Capture the cell that displays the provided text and extract its [x, y] central coordinate. 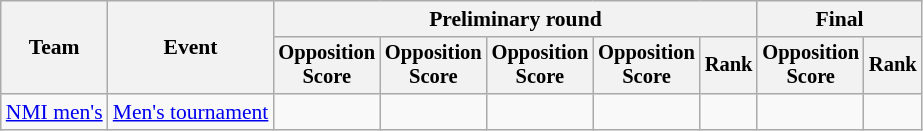
Men's tournament [191, 112]
Final [839, 19]
Event [191, 48]
Preliminary round [515, 19]
Team [54, 48]
NMI men's [54, 112]
